Search for the cell housing the specified text and yield its (X, Y) center coordinate. 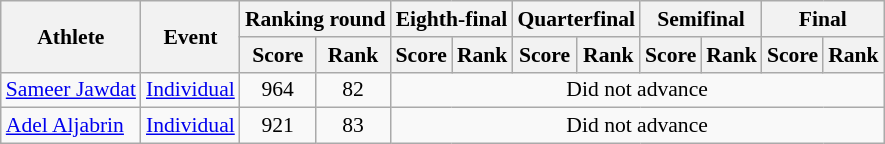
83 (354, 126)
921 (278, 126)
82 (354, 90)
Quarterfinal (576, 19)
Eighth-final (452, 19)
Final (823, 19)
Athlete (71, 36)
Adel Aljabrin (71, 126)
Ranking round (316, 19)
964 (278, 90)
Sameer Jawdat (71, 90)
Semifinal (701, 19)
Event (190, 36)
